Detect which cell encompasses the target text, then output its (X, Y) center coordinate. 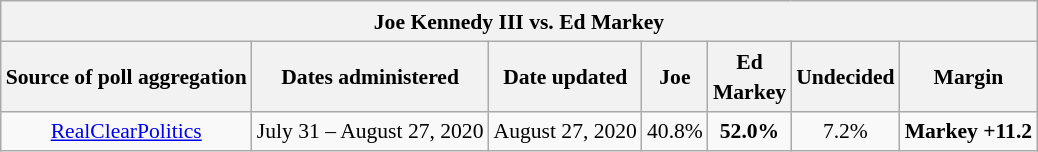
Margin (969, 76)
7.2% (845, 131)
Dates administered (370, 76)
August 27, 2020 (566, 131)
Undecided (845, 76)
Ed Markey (750, 76)
Date updated (566, 76)
40.8% (675, 131)
Joe (675, 76)
Markey +11.2 (969, 131)
52.0% (750, 131)
RealClearPolitics (126, 131)
Joe Kennedy III vs. Ed Markey (519, 21)
July 31 – August 27, 2020 (370, 131)
Source of poll aggregation (126, 76)
